Return (X, Y) of the center of cell containing provided text 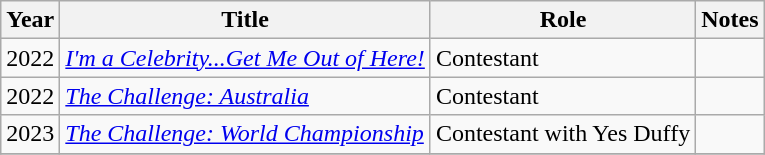
The Challenge: Australia (246, 96)
The Challenge: World Championship (246, 134)
2023 (30, 134)
Contestant with Yes Duffy (562, 134)
I'm a Celebrity...Get Me Out of Here! (246, 58)
Year (30, 20)
Role (562, 20)
Title (246, 20)
Notes (730, 20)
